Provide the [x, y] coordinate of the cell's center where the given text is located.  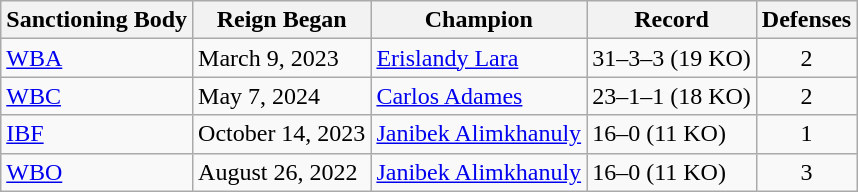
23–1–1 (18 KO) [672, 96]
1 [806, 134]
WBC [97, 96]
October 14, 2023 [282, 134]
May 7, 2024 [282, 96]
Erislandy Lara [479, 58]
WBA [97, 58]
March 9, 2023 [282, 58]
Reign Began [282, 20]
August 26, 2022 [282, 172]
Record [672, 20]
Sanctioning Body [97, 20]
3 [806, 172]
WBO [97, 172]
Defenses [806, 20]
Champion [479, 20]
31–3–3 (19 KO) [672, 58]
IBF [97, 134]
Carlos Adames [479, 96]
